Find where the given text appears and provide that cell's center as (X, Y) coordinate. 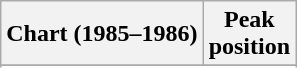
Chart (1985–1986) (102, 34)
Peakposition (249, 34)
